For the text-containing cell, return its midpoint in (x, y) coordinate format. 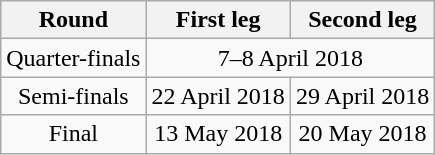
7–8 April 2018 (290, 58)
Second leg (362, 20)
13 May 2018 (218, 134)
29 April 2018 (362, 96)
Round (74, 20)
20 May 2018 (362, 134)
Quarter-finals (74, 58)
Semi-finals (74, 96)
First leg (218, 20)
22 April 2018 (218, 96)
Final (74, 134)
